From the cell containing the given text, extract its center point as [X, Y] coordinate. 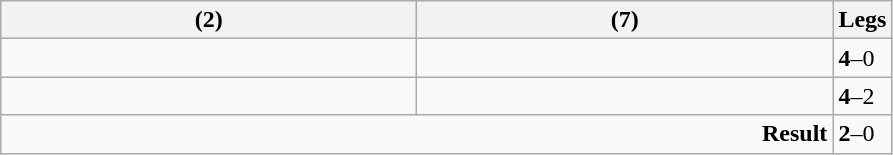
Legs [862, 20]
2–0 [862, 134]
(2) [209, 20]
4–2 [862, 96]
Result [417, 134]
4–0 [862, 58]
(7) [625, 20]
